Output the (x, y) coordinate of the center of the cell containing the given text.  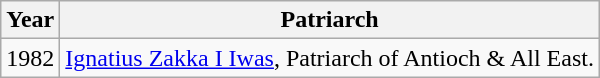
Patriarch (330, 20)
Year (30, 20)
Ignatius Zakka I Iwas, Patriarch of Antioch & All East. (330, 58)
1982 (30, 58)
